Return (x, y) of the center of cell containing provided text 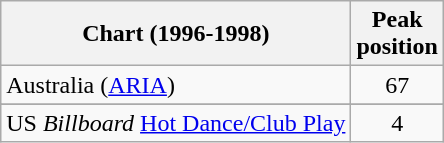
Australia (ARIA) (176, 85)
Peakposition (397, 34)
67 (397, 85)
Chart (1996-1998) (176, 34)
US Billboard Hot Dance/Club Play (176, 123)
4 (397, 123)
